Extract the (x, y) coordinate from the center of the cell holding the provided text.  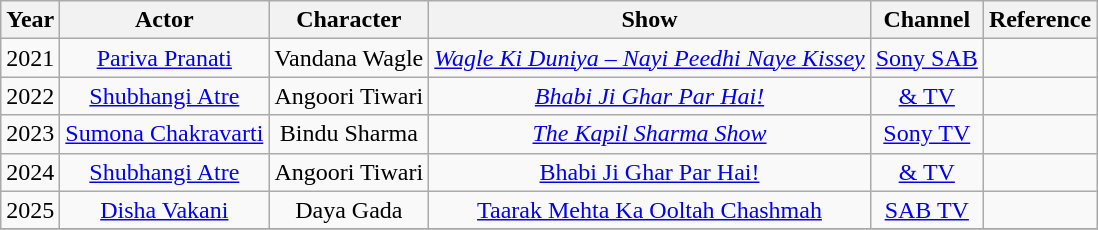
Actor (164, 20)
Character (349, 20)
SAB TV (926, 210)
Year (30, 20)
Sumona Chakravarti (164, 134)
2021 (30, 58)
Wagle Ki Duniya – Nayi Peedhi Naye Kissey (650, 58)
Pariva Pranati (164, 58)
Sony SAB (926, 58)
Bindu Sharma (349, 134)
Daya Gada (349, 210)
Taarak Mehta Ka Ooltah Chashmah (650, 210)
2023 (30, 134)
Show (650, 20)
Channel (926, 20)
Sony TV (926, 134)
Disha Vakani (164, 210)
Vandana Wagle (349, 58)
The Kapil Sharma Show (650, 134)
Reference (1040, 20)
2025 (30, 210)
2024 (30, 172)
2022 (30, 96)
